Scan for the cell matching the given text and deliver its [x, y] coordinate at center. 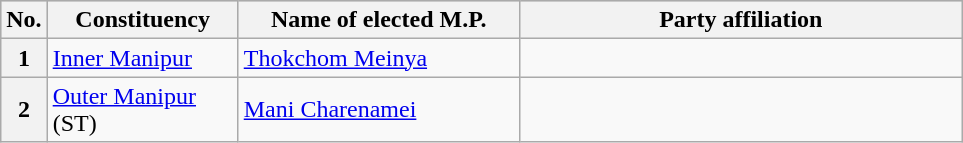
Party affiliation [740, 20]
Constituency [142, 20]
Outer Manipur (ST) [142, 110]
Inner Manipur [142, 58]
No. [24, 20]
Thokchom Meinya [378, 58]
Name of elected M.P. [378, 20]
2 [24, 110]
Mani Charenamei [378, 110]
1 [24, 58]
